Output the (x, y) coordinate of the center of the cell containing the given text.  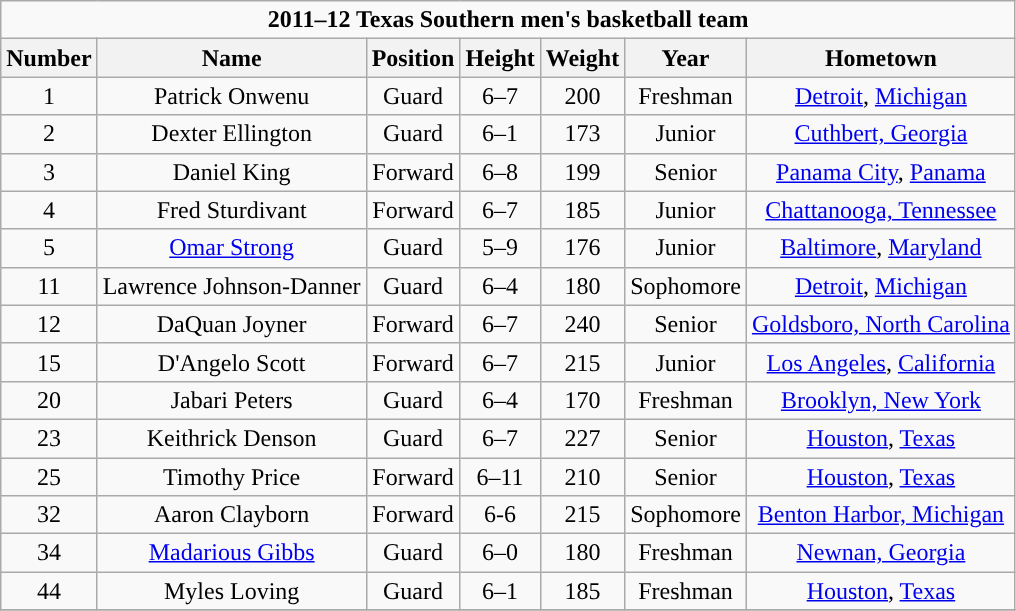
Myles Loving (232, 591)
4 (49, 210)
Omar Strong (232, 248)
Chattanooga, Tennessee (880, 210)
199 (582, 172)
Hometown (880, 58)
2011–12 Texas Southern men's basketball team (508, 20)
5–9 (500, 248)
1 (49, 96)
Daniel King (232, 172)
6–0 (500, 553)
Goldsboro, North Carolina (880, 324)
Madarious Gibbs (232, 553)
6-6 (500, 515)
Year (686, 58)
Keithrick Denson (232, 438)
227 (582, 438)
Cuthbert, Georgia (880, 134)
Name (232, 58)
6–8 (500, 172)
23 (49, 438)
Brooklyn, New York (880, 400)
32 (49, 515)
34 (49, 553)
Newnan, Georgia (880, 553)
6–11 (500, 477)
Baltimore, Maryland (880, 248)
173 (582, 134)
Position (413, 58)
Dexter Ellington (232, 134)
Weight (582, 58)
Fred Sturdivant (232, 210)
15 (49, 362)
DaQuan Joyner (232, 324)
Height (500, 58)
25 (49, 477)
2 (49, 134)
D'Angelo Scott (232, 362)
12 (49, 324)
170 (582, 400)
5 (49, 248)
11 (49, 286)
3 (49, 172)
20 (49, 400)
Number (49, 58)
Benton Harbor, Michigan (880, 515)
Jabari Peters (232, 400)
Los Angeles, California (880, 362)
Aaron Clayborn (232, 515)
176 (582, 248)
Patrick Onwenu (232, 96)
Panama City, Panama (880, 172)
Timothy Price (232, 477)
Lawrence Johnson-Danner (232, 286)
44 (49, 591)
200 (582, 96)
240 (582, 324)
210 (582, 477)
